Extract the [X, Y] coordinate from the center of the cell holding the provided text.  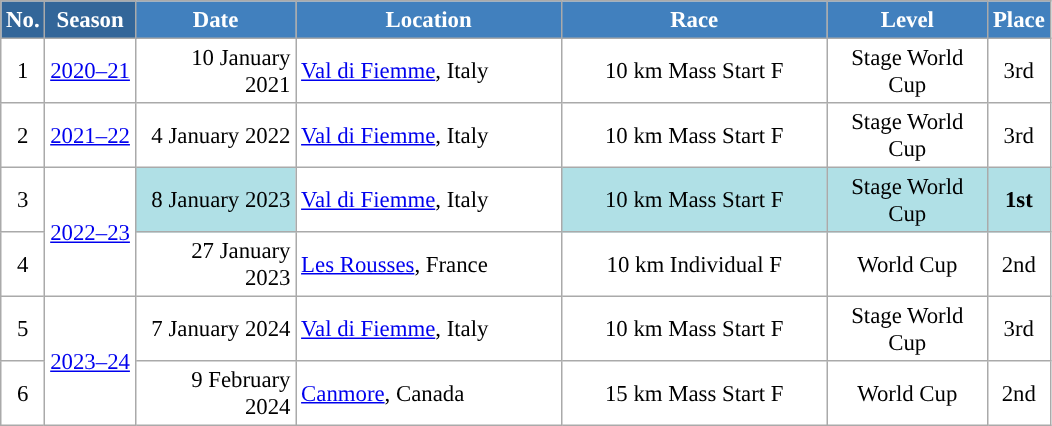
2023–24 [90, 362]
10 January 2021 [216, 72]
1 [23, 72]
10 km Individual F [694, 264]
7 January 2024 [216, 330]
World Cup [908, 264]
Les Rousses, France [429, 264]
27 January 2023 [216, 264]
8 January 2023 [216, 200]
Level [908, 20]
2022–23 [90, 232]
No. [23, 20]
3 [23, 200]
Place [1019, 20]
Race [694, 20]
2020–21 [90, 72]
4 January 2022 [216, 136]
1st [1019, 200]
Location [429, 20]
2nd [1019, 264]
4 [23, 264]
2021–22 [90, 136]
Season [90, 20]
2 [23, 136]
Date [216, 20]
5 [23, 330]
